Return the [X, Y] coordinate for the center point of the cell that contains the specified text.  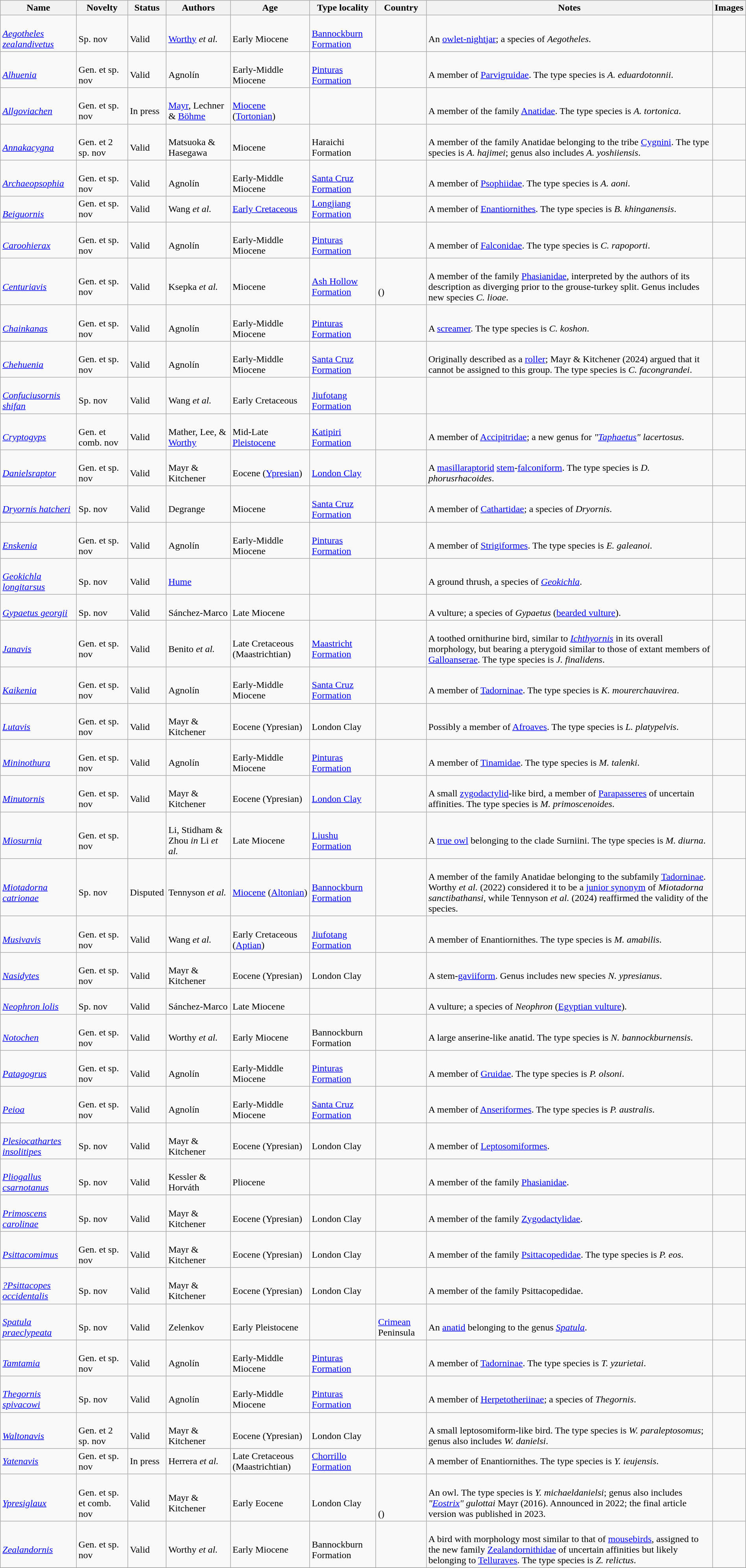
Status [147, 8]
A member of Enantiornithes. The type species is B. khinganensis. [569, 209]
A true owl belonging to the clade Surniini. The type species is M. diurna. [569, 835]
A member of Tadorninae. The type species is K. mourerchauvirea. [569, 685]
Possibly a member of Afroaves. The type species is L. platypelvis. [569, 721]
Li, Stidham & Zhou in Li et al. [198, 835]
Degrange [198, 504]
Gen. et comb. nov [102, 432]
A member of the family Anatidae. The type species is A. tortonica. [569, 106]
Yatenavis [39, 1461]
Waltonavis [39, 1430]
Haraichi Formation [343, 142]
Neophron lolis [39, 1001]
Chorrillo Formation [343, 1461]
Hume [198, 577]
A vulture; a species of Neophron (Egyptian vulture). [569, 1001]
Early Cretaceous (Aptian) [270, 934]
Liushu Formation [343, 835]
Aegotheles zealandivetus [39, 33]
Dryornis hatcheri [39, 504]
Danielsraptor [39, 468]
Maastricht Formation [343, 643]
A member of Cathartidae; a species of Dryornis. [569, 504]
A ground thrush, a species of Geokichla. [569, 577]
A member of the family Anatidae belonging to the tribe Cygnini. The type species is A. hajimei; genus also includes A. yoshiiensis. [569, 142]
Novelty [102, 8]
Tennyson et al. [198, 887]
Tamtamia [39, 1358]
Type locality [343, 8]
A member of Tinamidae. The type species is M. talenki. [569, 757]
Mayr, Lechner & Böhme [198, 106]
A member of the family Psittacopedidae. [569, 1286]
A member of the family Zygodactylidae. [569, 1213]
Mininothura [39, 757]
Ypresiglaux [39, 1498]
An anatid belonging to the genus Spatula. [569, 1322]
Longjiang Formation [343, 209]
Miocene (Tortonian) [270, 106]
A member of Tadorninae. The type species is T. yzurietai. [569, 1358]
Annakacygna [39, 142]
Plesiocathartes insolitipes [39, 1141]
Zealandornis [39, 1544]
Chainkanas [39, 323]
Thegornis spivacowi [39, 1394]
A member of Accipitridae; a new genus for "Taphaetus" lacertosus. [569, 432]
Ash Hollow Formation [343, 282]
Gen. et sp. et comb. nov [102, 1498]
A member of Leptosomiformes. [569, 1141]
Katipiri Formation [343, 432]
Psittacomimus [39, 1249]
Name [39, 8]
Disputed [147, 887]
A member of Enantiornithes. The type species is M. amabilis. [569, 934]
Musivavis [39, 934]
A small leptosomiform-like bird. The type species is W. paraleptosomus; genus also includes W. danielsi. [569, 1430]
Early Eocene [270, 1498]
A member of Anseriformes. The type species is P. australis. [569, 1105]
Caroohierax [39, 240]
A vulture; a species of Gypaetus (bearded vulture). [569, 607]
Miotadorna catrionae [39, 887]
Peioa [39, 1105]
Images [729, 8]
Allgoviachen [39, 106]
Herrera et al. [198, 1461]
Country [401, 8]
A member of Gruidae. The type species is P. olsoni. [569, 1069]
Kessler & Horváth [198, 1177]
Mather, Lee, & Worthy [198, 432]
A member of Psophiidae. The type species is A. aoni. [569, 178]
Benito et al. [198, 643]
Minutornis [39, 794]
Gypaetus georgii [39, 607]
A large anserine-like anatid. The type species is N. bannockburnensis. [569, 1032]
A member of the family Phasianidae. [569, 1177]
Enskenia [39, 540]
Notes [569, 8]
A screamer. The type species is C. koshon. [569, 323]
Zelenkov [198, 1322]
Crimean Peninsula [401, 1322]
A member of Parvigruidae. The type species is A. eduardotonnii. [569, 70]
?Psittacopes occidentalis [39, 1286]
Authors [198, 8]
Miosurnia [39, 835]
A masillaraptorid stem-falconiform. The type species is D. phorusrhacoides. [569, 468]
Miocene (Altonian) [270, 887]
Primoscens carolinae [39, 1213]
Pliocene [270, 1177]
Ksepka et al. [198, 282]
A member of Falconidae. The type species is C. rapoporti. [569, 240]
A member of Herpetotheriinae; a species of Thegornis. [569, 1394]
Matsuoka & Hasegawa [198, 142]
Mid-Late Pleistocene [270, 432]
Lutavis [39, 721]
Alhuenia [39, 70]
Notochen [39, 1032]
Pliogallus csarnotanus [39, 1177]
A small zygodactylid-like bird, a member of Parapasseres of uncertain affinities. The type species is M. primoscenoides. [569, 794]
Age [270, 8]
A stem-gaviiform. Genus includes new species N. ypresianus. [569, 970]
Chehuenia [39, 359]
Patagogrus [39, 1069]
Nasidytes [39, 970]
A member of Strigiformes. The type species is E. galeanoi. [569, 540]
Beiguornis [39, 209]
Archaeopsophia [39, 178]
Geokichla longitarsus [39, 577]
Centuriavis [39, 282]
Confuciusornis shifan [39, 395]
Kaikenia [39, 685]
An owlet-nightjar; a species of Aegotheles. [569, 33]
Cryptogyps [39, 432]
Spatula praeclypeata [39, 1322]
A member of the family Psittacopedidae. The type species is P. eos. [569, 1249]
Early Pleistocene [270, 1322]
Janavis [39, 643]
Originally described as a roller; Mayr & Kitchener (2024) argued that it cannot be assigned to this group. The type species is C. facongrandei. [569, 359]
A member of Enantiornithes. The type species is Y. ieujensis. [569, 1461]
